Locate the cell with the specified text and output its [X, Y] center coordinate. 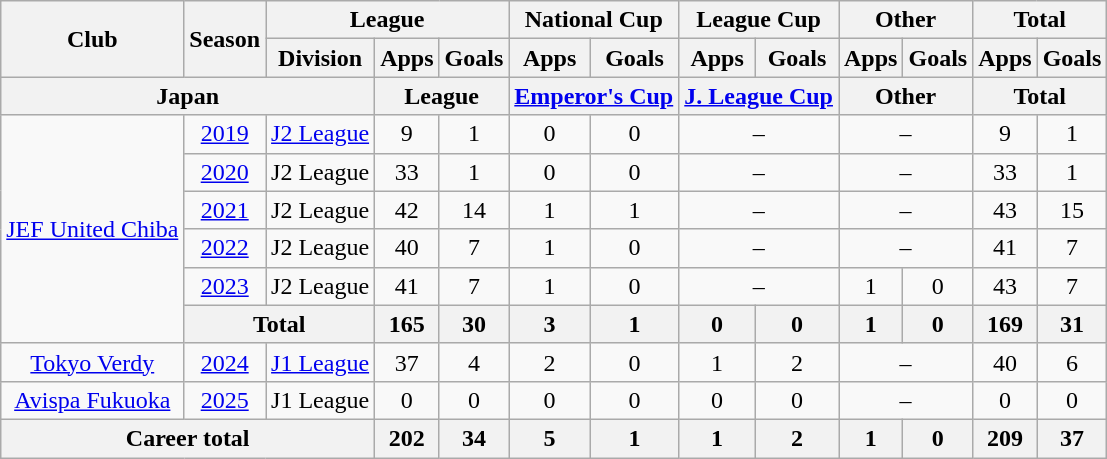
JEF United Chiba [92, 229]
League Cup [759, 20]
2019 [225, 134]
Club [92, 39]
Season [225, 39]
Emperor's Cup [594, 96]
15 [1072, 210]
2024 [225, 362]
34 [474, 438]
31 [1072, 324]
2023 [225, 286]
Avispa Fukuoka [92, 400]
165 [407, 324]
30 [474, 324]
National Cup [594, 20]
J. League Cup [759, 96]
Division [320, 58]
6 [1072, 362]
209 [1005, 438]
42 [407, 210]
5 [550, 438]
202 [407, 438]
4 [474, 362]
3 [550, 324]
Tokyo Verdy [92, 362]
2020 [225, 172]
169 [1005, 324]
2025 [225, 400]
Japan [188, 96]
Career total [188, 438]
2021 [225, 210]
2022 [225, 248]
14 [474, 210]
